Pinpoint the cell where the given text exists, returning its [X, Y] midpoint coordinate. 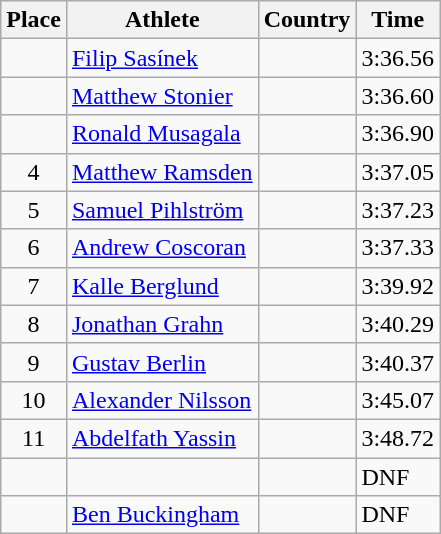
3:36.56 [398, 58]
Alexander Nilsson [162, 400]
3:48.72 [398, 438]
8 [34, 324]
Matthew Ramsden [162, 172]
3:40.29 [398, 324]
3:36.90 [398, 134]
Athlete [162, 20]
Jonathan Grahn [162, 324]
3:40.37 [398, 362]
6 [34, 248]
Matthew Stonier [162, 96]
3:37.33 [398, 248]
Samuel Pihlström [162, 210]
Country [307, 20]
Filip Sasínek [162, 58]
11 [34, 438]
3:37.05 [398, 172]
Time [398, 20]
Place [34, 20]
Andrew Coscoran [162, 248]
4 [34, 172]
9 [34, 362]
3:37.23 [398, 210]
3:36.60 [398, 96]
Kalle Berglund [162, 286]
3:45.07 [398, 400]
Ronald Musagala [162, 134]
10 [34, 400]
Gustav Berlin [162, 362]
3:39.92 [398, 286]
Abdelfath Yassin [162, 438]
7 [34, 286]
Ben Buckingham [162, 515]
5 [34, 210]
